Capture the cell that displays the provided text and extract its (X, Y) central coordinate. 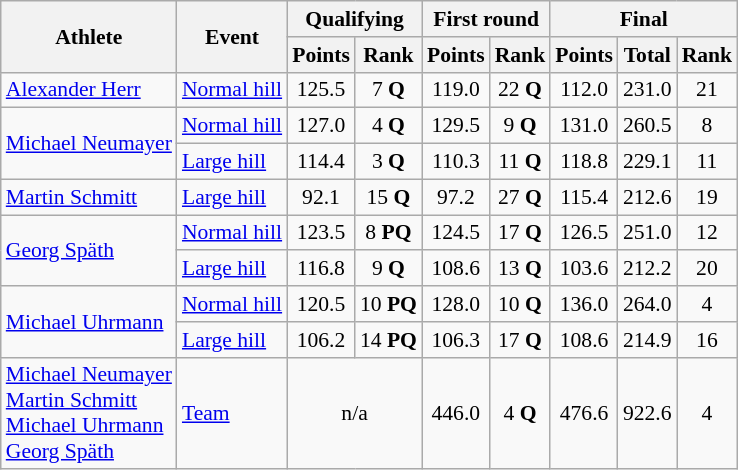
212.6 (648, 197)
260.5 (648, 126)
112.0 (584, 90)
127.0 (321, 126)
Qualifying (354, 19)
922.6 (648, 413)
128.0 (456, 304)
231.0 (648, 90)
116.8 (321, 269)
19 (708, 197)
Alexander Herr (89, 90)
Michael Neumayer (89, 144)
92.1 (321, 197)
3 Q (388, 162)
Athlete (89, 36)
131.0 (584, 126)
Michael NeumayerMartin SchmittMichael UhrmannGeorg Späth (89, 413)
136.0 (584, 304)
Event (232, 36)
119.0 (456, 90)
13 Q (520, 269)
14 PQ (388, 340)
7 Q (388, 90)
123.5 (321, 233)
106.2 (321, 340)
10 Q (520, 304)
Michael Uhrmann (89, 322)
126.5 (584, 233)
114.4 (321, 162)
11 Q (520, 162)
20 (708, 269)
15 Q (388, 197)
21 (708, 90)
11 (708, 162)
Final (644, 19)
118.8 (584, 162)
129.5 (456, 126)
476.6 (584, 413)
22 Q (520, 90)
115.4 (584, 197)
106.3 (456, 340)
229.1 (648, 162)
12 (708, 233)
First round (486, 19)
Team (232, 413)
124.5 (456, 233)
120.5 (321, 304)
110.3 (456, 162)
Total (648, 55)
212.2 (648, 269)
Georg Späth (89, 250)
251.0 (648, 233)
125.5 (321, 90)
214.9 (648, 340)
16 (708, 340)
8 PQ (388, 233)
446.0 (456, 413)
Martin Schmitt (89, 197)
8 (708, 126)
97.2 (456, 197)
103.6 (584, 269)
10 PQ (388, 304)
27 Q (520, 197)
n/a (354, 413)
264.0 (648, 304)
